Detect which cell encompasses the target text, then output its (x, y) center coordinate. 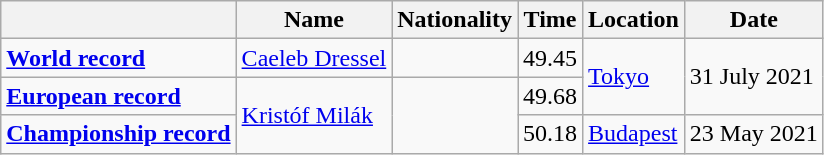
World record (118, 58)
Budapest (634, 134)
Time (550, 20)
Nationality (455, 20)
Date (754, 20)
31 July 2021 (754, 77)
Name (314, 20)
49.68 (550, 96)
Championship record (118, 134)
23 May 2021 (754, 134)
European record (118, 96)
49.45 (550, 58)
Caeleb Dressel (314, 58)
50.18 (550, 134)
Location (634, 20)
Tokyo (634, 77)
Kristóf Milák (314, 115)
